Return (x, y) of the center of cell containing provided text 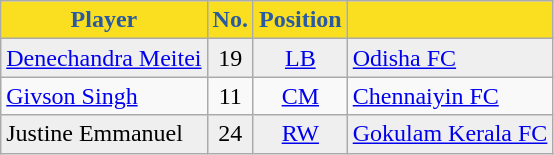
Player (104, 20)
11 (230, 96)
Odisha FC (450, 58)
24 (230, 134)
Justine Emmanuel (104, 134)
CM (300, 96)
Denechandra Meitei (104, 58)
LB (300, 58)
Givson Singh (104, 96)
Position (300, 20)
No. (230, 20)
Chennaiyin FC (450, 96)
RW (300, 134)
19 (230, 58)
Gokulam Kerala FC (450, 134)
